Determine the (X, Y) coordinate at the center of the cell enclosing the given text.  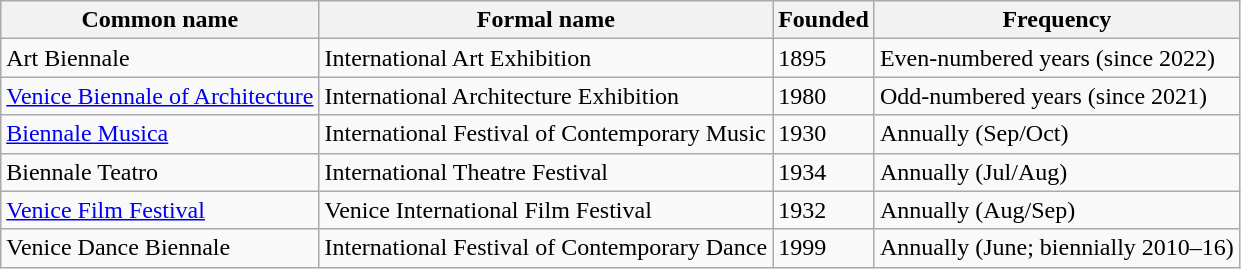
Formal name (546, 20)
Venice Biennale of Architecture (160, 96)
Common name (160, 20)
Annually (June; biennially 2010–16) (1056, 248)
Odd-numbered years (since 2021) (1056, 96)
Annually (Jul/Aug) (1056, 172)
International Art Exhibition (546, 58)
Frequency (1056, 20)
1980 (824, 96)
International Architecture Exhibition (546, 96)
Even-numbered years (since 2022) (1056, 58)
Venice Film Festival (160, 210)
1934 (824, 172)
1932 (824, 210)
Founded (824, 20)
Venice Dance Biennale (160, 248)
International Theatre Festival (546, 172)
1895 (824, 58)
Biennale Teatro (160, 172)
Annually (Aug/Sep) (1056, 210)
Venice International Film Festival (546, 210)
Art Biennale (160, 58)
International Festival of Contemporary Music (546, 134)
Annually (Sep/Oct) (1056, 134)
International Festival of Contemporary Dance (546, 248)
1930 (824, 134)
1999 (824, 248)
Biennale Musica (160, 134)
